From the cell containing the given text, extract its center point as (X, Y) coordinate. 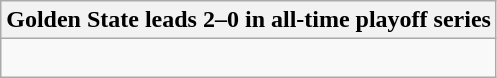
Golden State leads 2–0 in all-time playoff series (249, 20)
